From the cell containing the given text, extract its center point as (X, Y) coordinate. 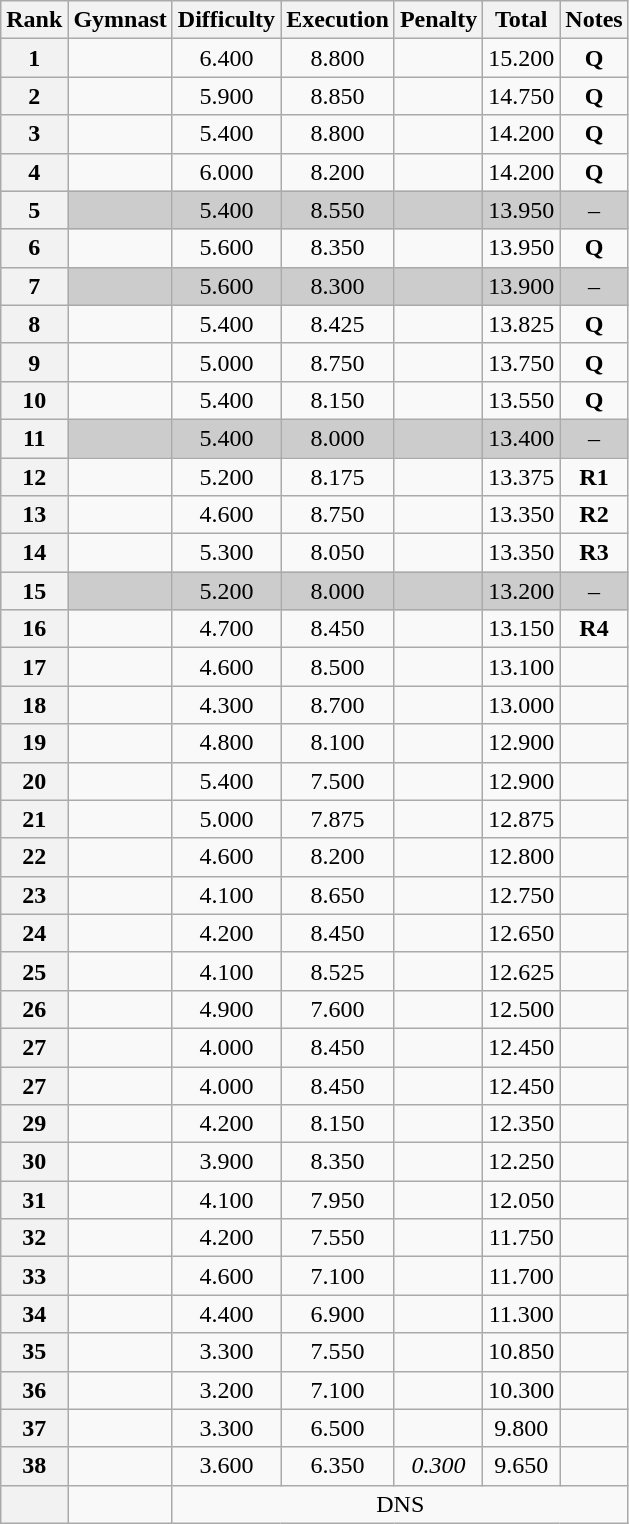
7.950 (338, 1200)
11.750 (522, 1238)
11.700 (522, 1276)
1 (34, 58)
8.175 (338, 477)
12 (34, 477)
32 (34, 1238)
25 (34, 971)
4 (34, 172)
12.625 (522, 971)
R2 (594, 515)
R1 (594, 477)
13.375 (522, 477)
8.100 (338, 743)
7 (34, 286)
16 (34, 629)
6.500 (338, 1428)
13.400 (522, 438)
14.750 (522, 96)
13.900 (522, 286)
4.800 (226, 743)
6.400 (226, 58)
15 (34, 591)
10.300 (522, 1390)
3.900 (226, 1162)
14 (34, 553)
12.250 (522, 1162)
2 (34, 96)
8.425 (338, 324)
12.750 (522, 895)
23 (34, 895)
10 (34, 400)
15.200 (522, 58)
10.850 (522, 1352)
8.500 (338, 667)
8.050 (338, 553)
12.350 (522, 1124)
7.875 (338, 819)
18 (34, 705)
5.300 (226, 553)
34 (34, 1314)
7.600 (338, 1009)
11.300 (522, 1314)
26 (34, 1009)
4.300 (226, 705)
38 (34, 1466)
8.700 (338, 705)
6.000 (226, 172)
12.500 (522, 1009)
13.200 (522, 591)
36 (34, 1390)
Notes (594, 20)
9.800 (522, 1428)
19 (34, 743)
13 (34, 515)
12.875 (522, 819)
13.750 (522, 362)
7.500 (338, 781)
9 (34, 362)
8.525 (338, 971)
37 (34, 1428)
5.900 (226, 96)
13.825 (522, 324)
22 (34, 857)
33 (34, 1276)
Gymnast (120, 20)
Difficulty (226, 20)
3.600 (226, 1466)
Rank (34, 20)
3 (34, 134)
35 (34, 1352)
8.650 (338, 895)
29 (34, 1124)
9.650 (522, 1466)
DNS (400, 1504)
17 (34, 667)
4.900 (226, 1009)
4.400 (226, 1314)
8.300 (338, 286)
31 (34, 1200)
6.350 (338, 1466)
13.100 (522, 667)
3.200 (226, 1390)
24 (34, 933)
20 (34, 781)
4.700 (226, 629)
30 (34, 1162)
13.000 (522, 705)
8 (34, 324)
12.650 (522, 933)
Total (522, 20)
8.850 (338, 96)
13.150 (522, 629)
5 (34, 210)
Penalty (438, 20)
6.900 (338, 1314)
Execution (338, 20)
13.550 (522, 400)
R4 (594, 629)
R3 (594, 553)
8.550 (338, 210)
12.800 (522, 857)
0.300 (438, 1466)
21 (34, 819)
11 (34, 438)
6 (34, 248)
12.050 (522, 1200)
